Provide the [x, y] coordinate of the cell's center where the given text is located.  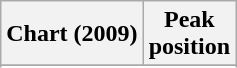
Chart (2009) [72, 34]
Peakposition [189, 34]
